Determine the (x, y) coordinate at the center of the cell enclosing the given text.  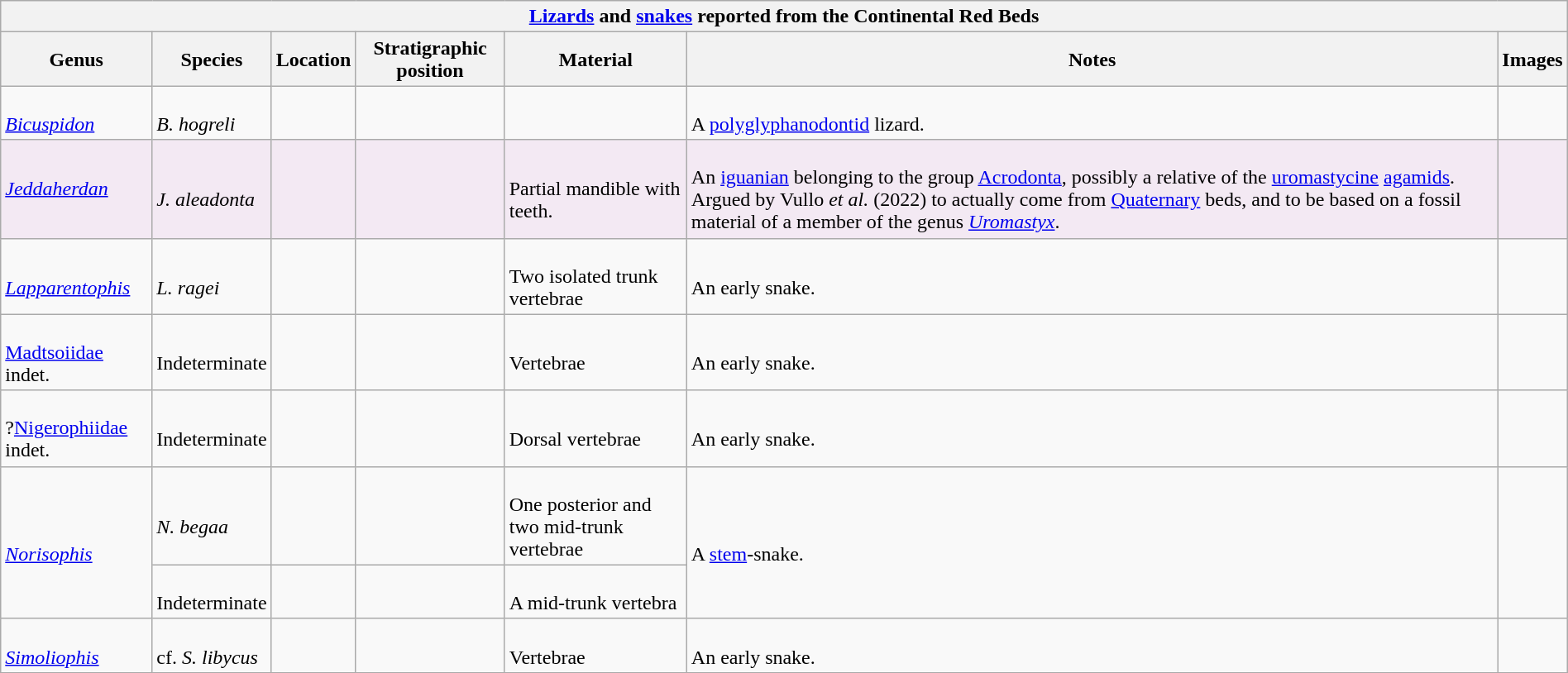
One posterior and two mid-trunk vertebrae (595, 516)
Material (595, 60)
Madtsoiidae indet. (76, 352)
?Nigerophiidae indet. (76, 428)
Images (1532, 60)
Dorsal vertebrae (595, 428)
Genus (76, 60)
Lapparentophis (76, 276)
N. begaa (212, 516)
cf. S. libycus (212, 645)
B. hogreli (212, 112)
Lizards and snakes reported from the Continental Red Beds (784, 17)
Jeddaherdan (76, 189)
Notes (1092, 60)
Stratigraphic position (430, 60)
Location (313, 60)
A polyglyphanodontid lizard. (1092, 112)
Two isolated trunk vertebrae (595, 276)
Species (212, 60)
Simoliophis (76, 645)
L. ragei (212, 276)
J. aleadonta (212, 189)
A mid-trunk vertebra (595, 592)
Bicuspidon (76, 112)
Norisophis (76, 542)
Partial mandible with teeth. (595, 189)
A stem-snake. (1092, 542)
